Search for the cell housing the specified text and yield its (x, y) center coordinate. 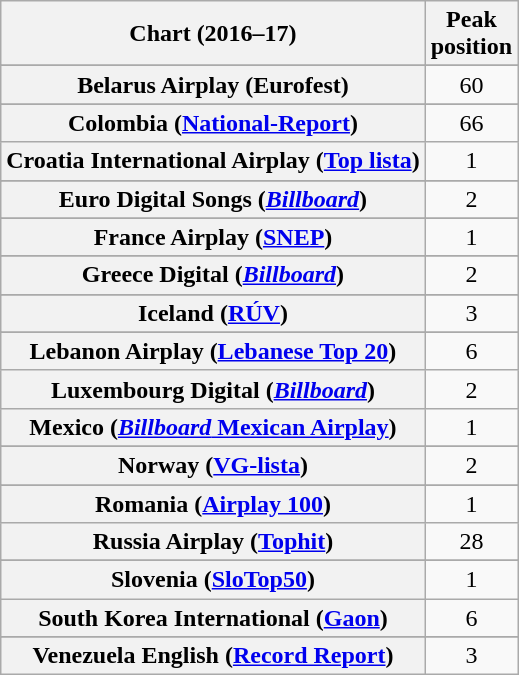
66 (471, 123)
Euro Digital Songs (Billboard) (213, 199)
Greece Digital (Billboard) (213, 275)
Peak position (471, 34)
Venezuela English (Record Report) (213, 656)
Russia Airplay (Tophit) (213, 542)
Luxembourg Digital (Billboard) (213, 389)
28 (471, 542)
Mexico (Billboard Mexican Airplay) (213, 427)
Romania (Airplay 100) (213, 503)
South Korea International (Gaon) (213, 618)
Chart (2016–17) (213, 34)
Croatia International Airplay (Top lista) (213, 161)
Colombia (National-Report) (213, 123)
Iceland (RÚV) (213, 313)
Norway (VG-lista) (213, 465)
60 (471, 85)
Slovenia (SloTop50) (213, 580)
Lebanon Airplay (Lebanese Top 20) (213, 351)
Belarus Airplay (Eurofest) (213, 85)
France Airplay (SNEP) (213, 237)
